Detect which cell encompasses the target text, then output its [X, Y] center coordinate. 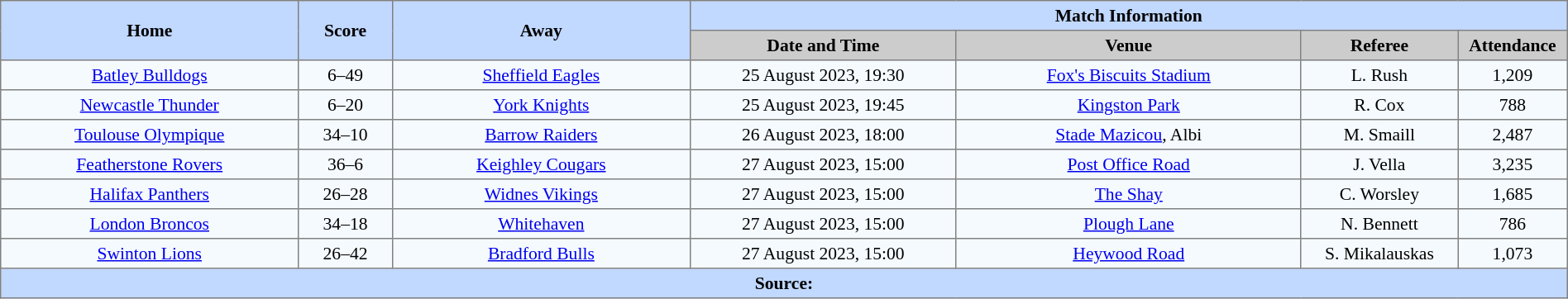
Featherstone Rovers [150, 164]
Away [541, 31]
786 [1513, 224]
26 August 2023, 18:00 [823, 135]
Venue [1128, 45]
L. Rush [1379, 75]
Kingston Park [1128, 105]
6–49 [346, 75]
York Knights [541, 105]
Stade Mazicou, Albi [1128, 135]
London Broncos [150, 224]
25 August 2023, 19:30 [823, 75]
Attendance [1513, 45]
Keighley Cougars [541, 164]
Source: [784, 283]
C. Worsley [1379, 194]
36–6 [346, 164]
Halifax Panthers [150, 194]
Sheffield Eagles [541, 75]
N. Bennett [1379, 224]
1,685 [1513, 194]
Referee [1379, 45]
1,073 [1513, 254]
Toulouse Olympique [150, 135]
26–28 [346, 194]
Score [346, 31]
Batley Bulldogs [150, 75]
34–10 [346, 135]
Home [150, 31]
The Shay [1128, 194]
Swinton Lions [150, 254]
Bradford Bulls [541, 254]
Post Office Road [1128, 164]
Fox's Biscuits Stadium [1128, 75]
2,487 [1513, 135]
3,235 [1513, 164]
Heywood Road [1128, 254]
25 August 2023, 19:45 [823, 105]
Match Information [1128, 16]
R. Cox [1379, 105]
Barrow Raiders [541, 135]
34–18 [346, 224]
Date and Time [823, 45]
6–20 [346, 105]
Widnes Vikings [541, 194]
26–42 [346, 254]
J. Vella [1379, 164]
Whitehaven [541, 224]
788 [1513, 105]
1,209 [1513, 75]
Newcastle Thunder [150, 105]
S. Mikalauskas [1379, 254]
Plough Lane [1128, 224]
M. Smaill [1379, 135]
